Scan for the cell matching the given text and deliver its (X, Y) coordinate at center. 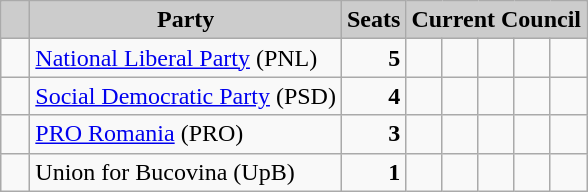
Party (186, 20)
Current Council (496, 20)
Seats (373, 20)
1 (373, 172)
Social Democratic Party (PSD) (186, 96)
4 (373, 96)
Union for Bucovina (UpB) (186, 172)
PRO Romania (PRO) (186, 134)
5 (373, 58)
National Liberal Party (PNL) (186, 58)
3 (373, 134)
